Return the [x, y] coordinate for the center point of the cell that contains the specified text.  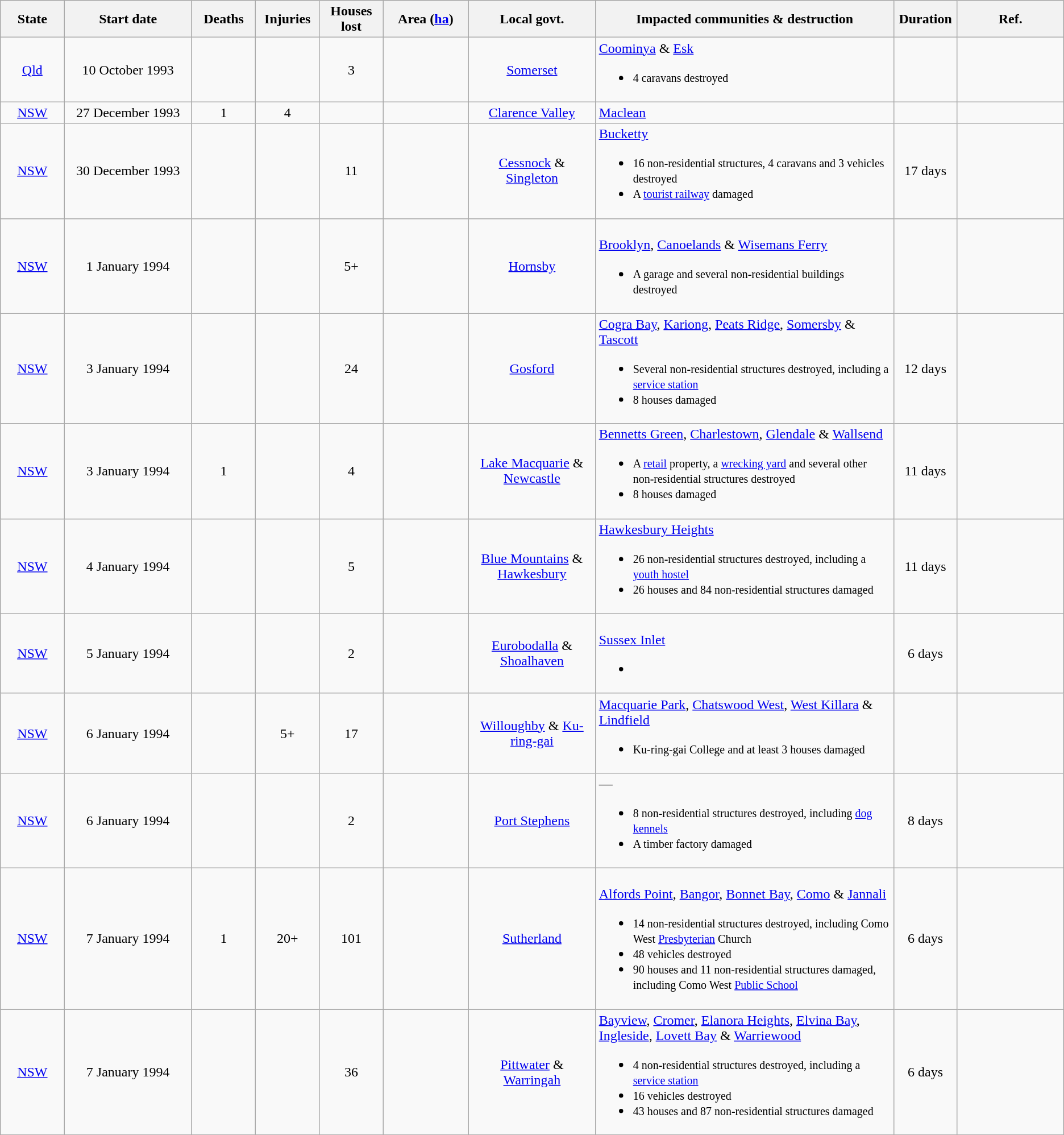
Houses lost [351, 19]
Port Stephens [532, 820]
10 October 1993 [128, 69]
27 December 1993 [128, 113]
5 January 1994 [128, 653]
Gosford [532, 368]
Start date [128, 19]
Sussex Inlet [745, 653]
Hornsby [532, 266]
Local govt. [532, 19]
17 days [925, 171]
Coominya & Esk4 caravans destroyed [745, 69]
Somerset [532, 69]
Hawkesbury Heights26 non-residential structures destroyed, including a youth hostel26 houses and 84 non-residential structures damaged [745, 566]
30 December 1993 [128, 171]
Willoughby & Ku-ring-gai [532, 733]
Bucketty16 non-residential structures, 4 caravans and 3 vehicles destroyedA tourist railway damaged [745, 171]
Injuries [288, 19]
17 [351, 733]
Ref. [1011, 19]
Sutherland [532, 938]
36 [351, 1071]
Eurobodalla & Shoalhaven [532, 653]
Pittwater & Warringah [532, 1071]
24 [351, 368]
Blue Mountains & Hawkesbury [532, 566]
11 [351, 171]
Maclean [745, 113]
Clarence Valley [532, 113]
12 days [925, 368]
Duration [925, 19]
1 January 1994 [128, 266]
Deaths [223, 19]
Qld [32, 69]
Brooklyn, Canoelands & Wisemans FerryA garage and several non-residential buildings destroyed [745, 266]
Macquarie Park, Chatswood West, West Killara & LindfieldKu-ring-gai College and at least 3 houses damaged [745, 733]
Impacted communities & destruction [745, 19]
8 days [925, 820]
State [32, 19]
5 [351, 566]
4 January 1994 [128, 566]
Cogra Bay, Kariong, Peats Ridge, Somersby & TascottSeveral non-residential structures destroyed, including a service station8 houses damaged [745, 368]
3 [351, 69]
Lake Macquarie & Newcastle [532, 471]
Area (ha) [426, 19]
Cessnock & Singleton [532, 171]
20+ [288, 938]
—8 non-residential structures destroyed, including dog kennelsA timber factory damaged [745, 820]
101 [351, 938]
